For the text-containing cell, return its midpoint in (X, Y) coordinate format. 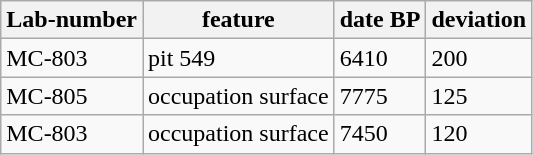
Lab-number (72, 20)
6410 (380, 58)
feature (238, 20)
7775 (380, 96)
MC-805 (72, 96)
125 (479, 96)
120 (479, 134)
pit 549 (238, 58)
200 (479, 58)
7450 (380, 134)
deviation (479, 20)
date BP (380, 20)
